Provide the (x, y) coordinate of the cell's center where the given text is located.  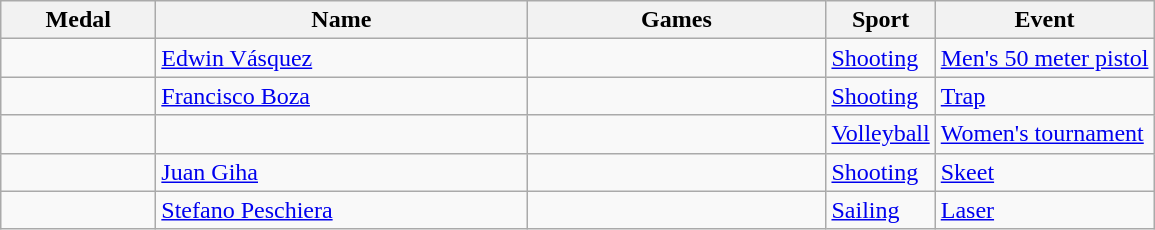
Women's tournament (1044, 134)
Name (342, 20)
Skeet (1044, 172)
Sailing (880, 210)
Francisco Boza (342, 96)
Stefano Peschiera (342, 210)
Event (1044, 20)
Games (676, 20)
Sport (880, 20)
Medal (78, 20)
Juan Giha (342, 172)
Volleyball (880, 134)
Men's 50 meter pistol (1044, 58)
Laser (1044, 210)
Edwin Vásquez (342, 58)
Trap (1044, 96)
